Output the (x, y) coordinate of the center of the cell containing the given text.  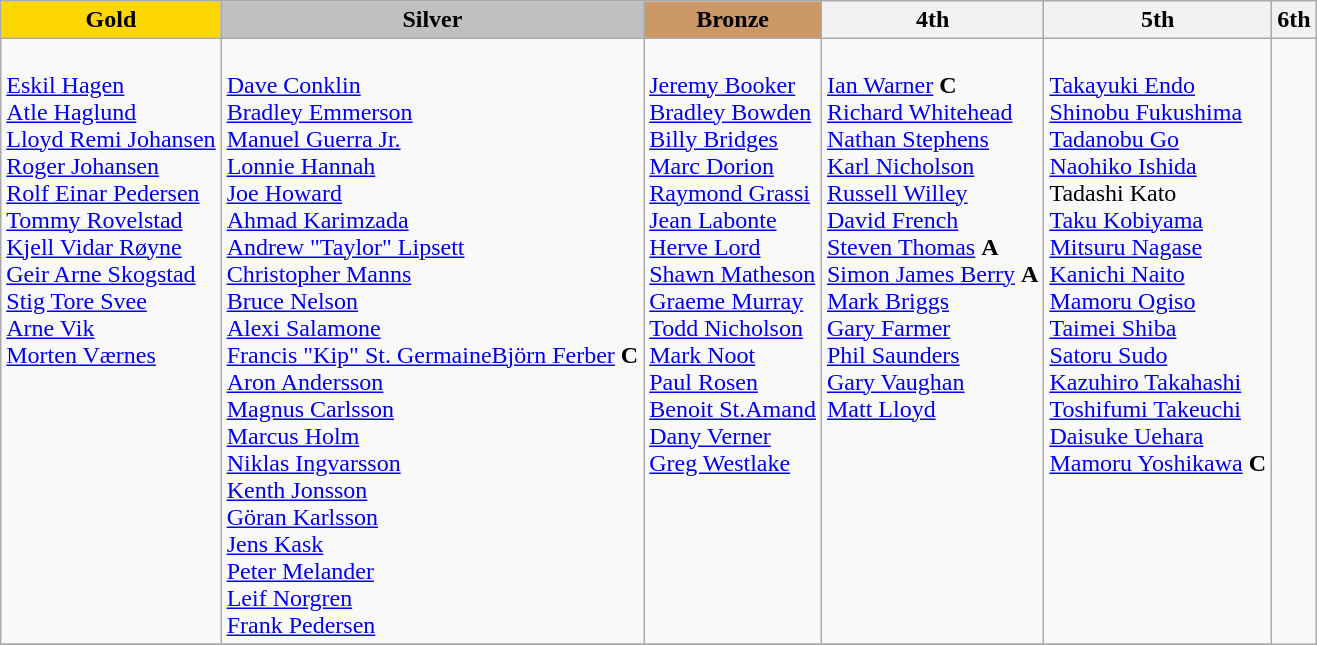
4th (932, 20)
Gold (111, 20)
6th (1294, 20)
Silver (432, 20)
5th (1158, 20)
Bronze (733, 20)
